Provide the [x, y] coordinate of the cell's center where the given text is located.  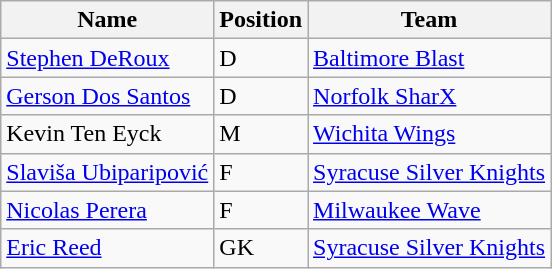
Baltimore Blast [430, 58]
Kevin Ten Eyck [108, 134]
Name [108, 20]
GK [261, 248]
Wichita Wings [430, 134]
Eric Reed [108, 248]
Nicolas Perera [108, 210]
Team [430, 20]
Stephen DeRoux [108, 58]
Milwaukee Wave [430, 210]
Position [261, 20]
M [261, 134]
Norfolk SharX [430, 96]
Gerson Dos Santos [108, 96]
Slaviša Ubiparipović [108, 172]
